Scan for the cell matching the given text and deliver its (x, y) coordinate at center. 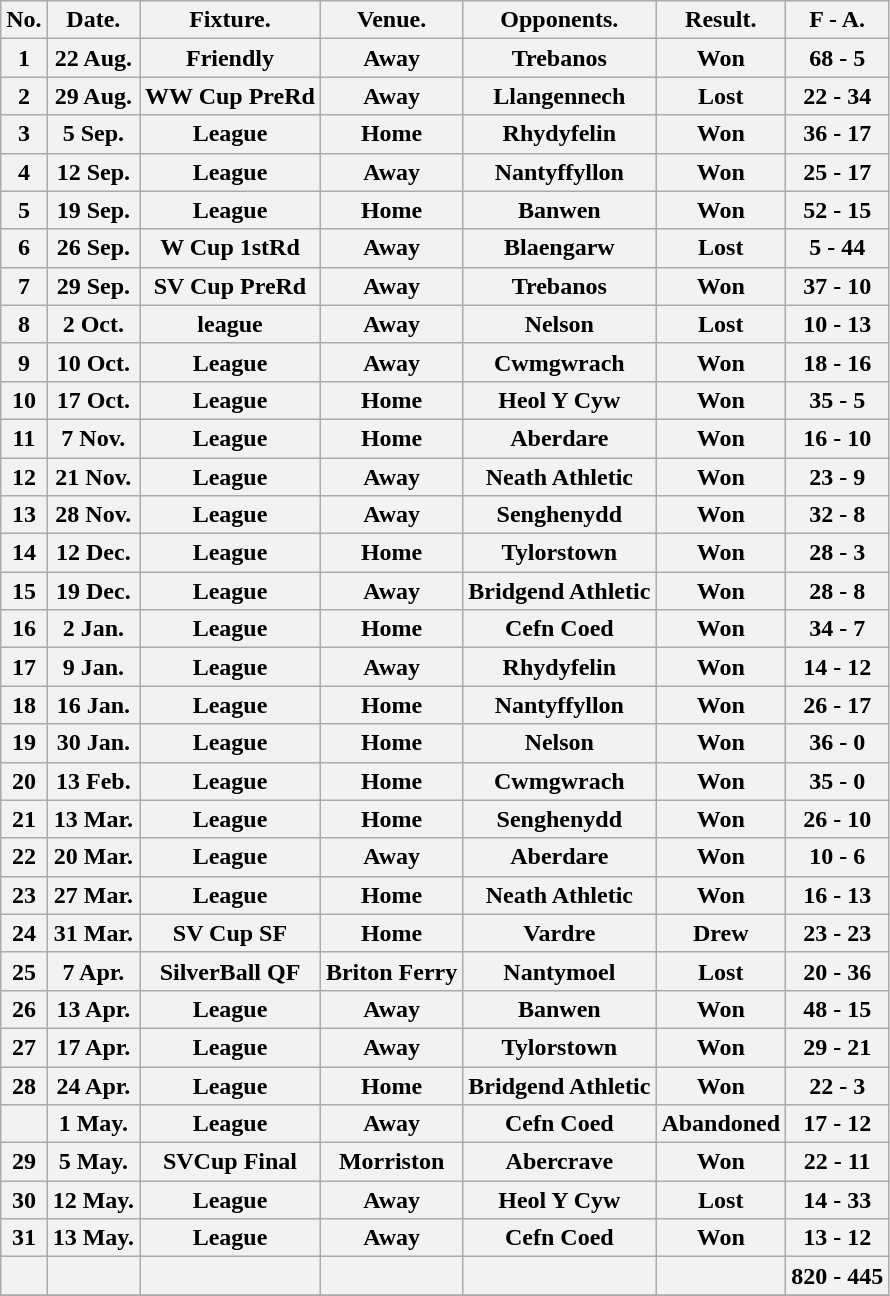
2 Oct. (93, 324)
Friendly (230, 58)
22 (24, 857)
13 Mar. (93, 819)
13 - 12 (838, 1238)
68 - 5 (838, 58)
SVCup Final (230, 1162)
30 (24, 1200)
2 Jan. (93, 629)
27 (24, 1047)
Abandoned (721, 1124)
10 (24, 400)
Blaengarw (560, 248)
36 - 17 (838, 134)
29 Aug. (93, 96)
16 - 10 (838, 438)
21 Nov. (93, 477)
8 (24, 324)
4 (24, 172)
13 (24, 515)
SV Cup PreRd (230, 286)
5 (24, 210)
5 - 44 (838, 248)
1 May. (93, 1124)
11 (24, 438)
12 May. (93, 1200)
5 Sep. (93, 134)
W Cup 1stRd (230, 248)
20 (24, 781)
26 - 10 (838, 819)
Drew (721, 933)
19 Dec. (93, 591)
31 (24, 1238)
14 - 12 (838, 667)
27 Mar. (93, 895)
19 (24, 743)
Nantymoel (560, 971)
Vardre (560, 933)
22 - 34 (838, 96)
25 - 17 (838, 172)
17 (24, 667)
34 - 7 (838, 629)
21 (24, 819)
820 - 445 (838, 1276)
32 - 8 (838, 515)
12 Dec. (93, 553)
18 (24, 705)
20 - 36 (838, 971)
2 (24, 96)
league (230, 324)
31 Mar. (93, 933)
3 (24, 134)
29 (24, 1162)
7 Nov. (93, 438)
10 Oct. (93, 362)
Fixture. (230, 20)
17 Oct. (93, 400)
52 - 15 (838, 210)
23 - 9 (838, 477)
37 - 10 (838, 286)
14 - 33 (838, 1200)
28 (24, 1085)
10 - 6 (838, 857)
23 (24, 895)
16 (24, 629)
28 Nov. (93, 515)
9 (24, 362)
17 Apr. (93, 1047)
12 (24, 477)
SV Cup SF (230, 933)
24 Apr. (93, 1085)
Opponents. (560, 20)
22 Aug. (93, 58)
Result. (721, 20)
26 (24, 1009)
19 Sep. (93, 210)
F - A. (838, 20)
13 Feb. (93, 781)
24 (24, 933)
WW Cup PreRd (230, 96)
16 Jan. (93, 705)
28 - 3 (838, 553)
Venue. (391, 20)
26 - 17 (838, 705)
36 - 0 (838, 743)
13 Apr. (93, 1009)
18 - 16 (838, 362)
6 (24, 248)
Morriston (391, 1162)
35 - 5 (838, 400)
1 (24, 58)
30 Jan. (93, 743)
7 Apr. (93, 971)
28 - 8 (838, 591)
17 - 12 (838, 1124)
48 - 15 (838, 1009)
29 Sep. (93, 286)
35 - 0 (838, 781)
16 - 13 (838, 895)
12 Sep. (93, 172)
22 - 11 (838, 1162)
20 Mar. (93, 857)
25 (24, 971)
13 May. (93, 1238)
15 (24, 591)
10 - 13 (838, 324)
26 Sep. (93, 248)
SilverBall QF (230, 971)
29 - 21 (838, 1047)
9 Jan. (93, 667)
5 May. (93, 1162)
14 (24, 553)
Abercrave (560, 1162)
Llangennech (560, 96)
7 (24, 286)
No. (24, 20)
23 - 23 (838, 933)
22 - 3 (838, 1085)
Date. (93, 20)
Briton Ferry (391, 971)
